Detect which cell encompasses the target text, then output its [x, y] center coordinate. 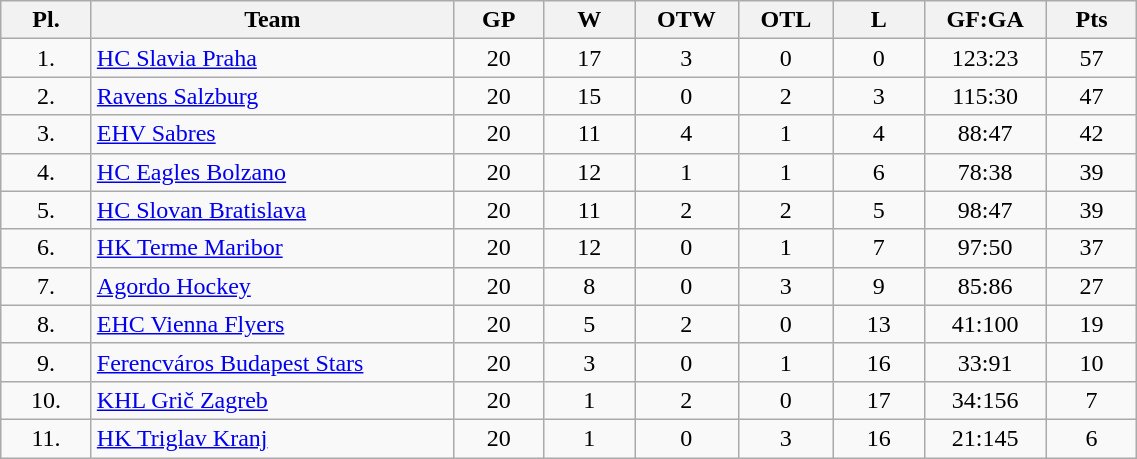
42 [1092, 134]
HK Terme Maribor [272, 248]
W [590, 20]
OTW [687, 20]
OTL [786, 20]
Pts [1092, 20]
EHV Sabres [272, 134]
HC Slavia Praha [272, 58]
34:156 [985, 400]
10. [46, 400]
85:86 [985, 286]
41:100 [985, 324]
19 [1092, 324]
2. [46, 96]
9. [46, 362]
47 [1092, 96]
3. [46, 134]
8. [46, 324]
123:23 [985, 58]
13 [880, 324]
21:145 [985, 438]
78:38 [985, 172]
37 [1092, 248]
5. [46, 210]
6. [46, 248]
33:91 [985, 362]
10 [1092, 362]
GF:GA [985, 20]
Ravens Salzburg [272, 96]
27 [1092, 286]
4. [46, 172]
GP [498, 20]
57 [1092, 58]
HK Triglav Kranj [272, 438]
HC Eagles Bolzano [272, 172]
HC Slovan Bratislava [272, 210]
7. [46, 286]
11. [46, 438]
Agordo Hockey [272, 286]
15 [590, 96]
Pl. [46, 20]
KHL Grič Zagreb [272, 400]
98:47 [985, 210]
1. [46, 58]
88:47 [985, 134]
EHC Vienna Flyers [272, 324]
L [880, 20]
8 [590, 286]
9 [880, 286]
97:50 [985, 248]
Ferencváros Budapest Stars [272, 362]
Team [272, 20]
115:30 [985, 96]
